Output the (x, y) coordinate of the center of the cell containing the given text.  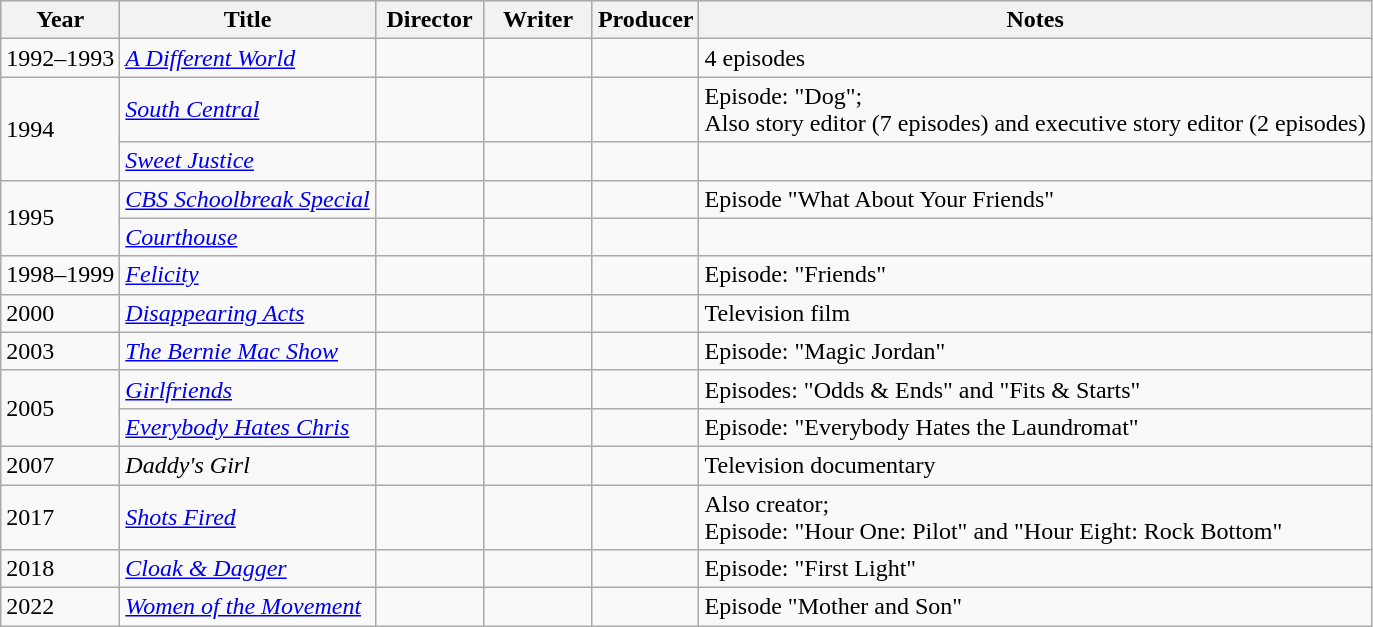
Sweet Justice (248, 161)
Felicity (248, 275)
Notes (1035, 20)
Disappearing Acts (248, 313)
The Bernie Mac Show (248, 351)
2017 (60, 516)
1994 (60, 128)
1992–1993 (60, 58)
A Different World (248, 58)
Episodes: "Odds & Ends" and "Fits & Starts" (1035, 389)
1995 (60, 218)
Episode: "Magic Jordan" (1035, 351)
1998–1999 (60, 275)
Episode "What About Your Friends" (1035, 199)
Everybody Hates Chris (248, 427)
2000 (60, 313)
Also creator;Episode: "Hour One: Pilot" and "Hour Eight: Rock Bottom" (1035, 516)
Television documentary (1035, 465)
Episode "Mother and Son" (1035, 607)
Producer (646, 20)
Title (248, 20)
Daddy's Girl (248, 465)
Director (430, 20)
2022 (60, 607)
Television film (1035, 313)
Episode: "Dog";Also story editor (7 episodes) and executive story editor (2 episodes) (1035, 110)
2003 (60, 351)
Girlfriends (248, 389)
Episode: "First Light" (1035, 569)
2005 (60, 408)
2007 (60, 465)
Episode: "Friends" (1035, 275)
Women of the Movement (248, 607)
Cloak & Dagger (248, 569)
Courthouse (248, 237)
2018 (60, 569)
Year (60, 20)
CBS Schoolbreak Special (248, 199)
4 episodes (1035, 58)
Writer (538, 20)
Shots Fired (248, 516)
South Central (248, 110)
Episode: "Everybody Hates the Laundromat" (1035, 427)
